Scan for the cell matching the given text and deliver its [X, Y] coordinate at center. 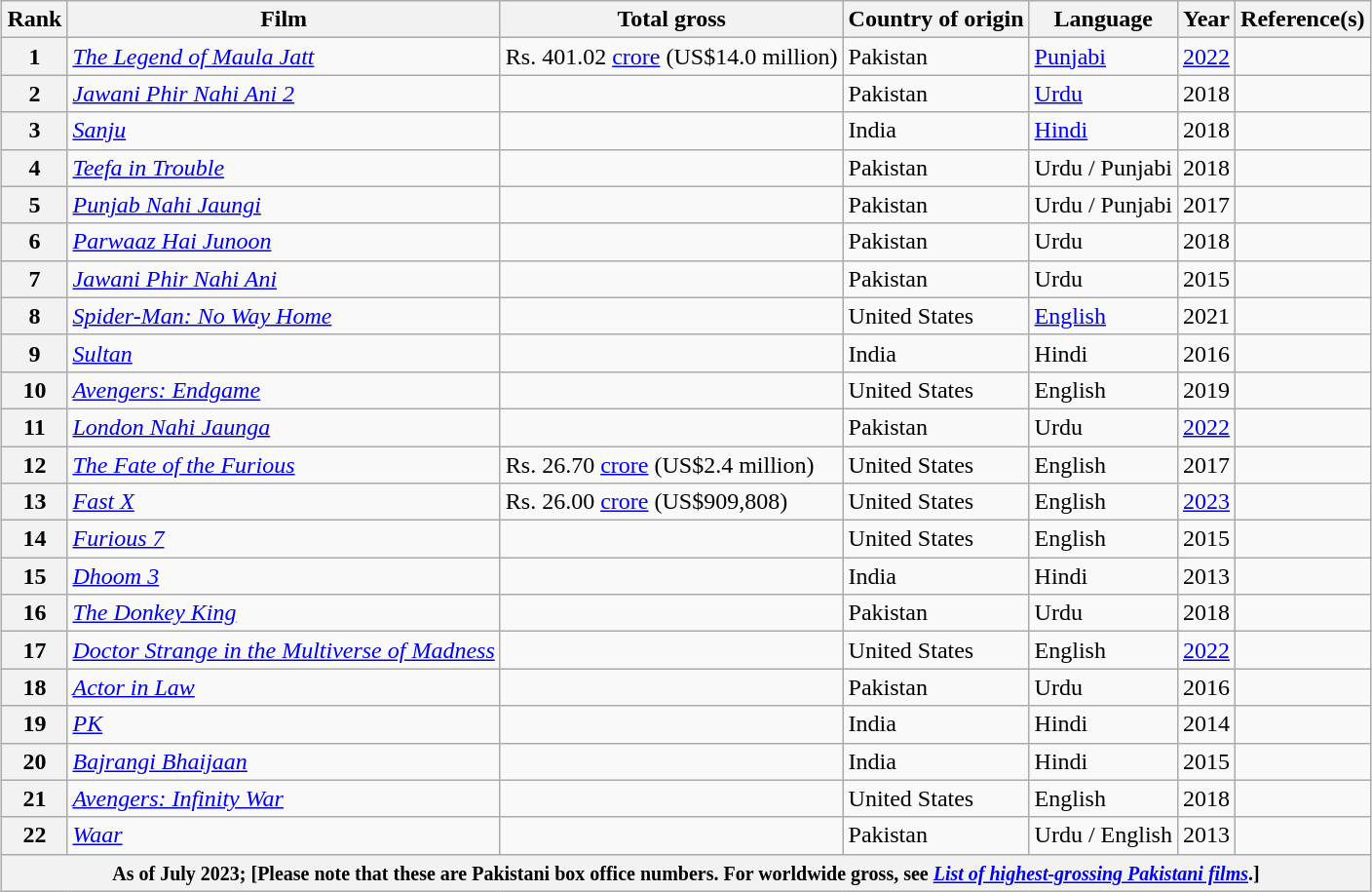
2023 [1206, 502]
Avengers: Infinity War [284, 798]
Furious 7 [284, 539]
20 [35, 761]
Reference(s) [1304, 19]
Waar [284, 835]
Total gross [671, 19]
8 [35, 316]
19 [35, 724]
4 [35, 168]
11 [35, 427]
The Donkey King [284, 613]
7 [35, 279]
Punjab Nahi Jaungi [284, 205]
Rs. 401.02 crore (US$14.0 million) [671, 57]
Fast X [284, 502]
London Nahi Jaunga [284, 427]
13 [35, 502]
Spider-Man: No Way Home [284, 316]
Year [1206, 19]
As of July 2023; [Please note that these are Pakistani box office numbers. For worldwide gross, see List of highest-grossing Pakistani films.] [686, 873]
Sultan [284, 353]
22 [35, 835]
Jawani Phir Nahi Ani [284, 279]
9 [35, 353]
Teefa in Trouble [284, 168]
Dhoom 3 [284, 576]
Punjabi [1103, 57]
Rs. 26.00 crore (US$909,808) [671, 502]
Bajrangi Bhaijaan [284, 761]
6 [35, 242]
Actor in Law [284, 687]
12 [35, 465]
2 [35, 94]
The Legend of Maula Jatt [284, 57]
5 [35, 205]
Jawani Phir Nahi Ani 2 [284, 94]
Parwaaz Hai Junoon [284, 242]
Language [1103, 19]
3 [35, 131]
2014 [1206, 724]
2021 [1206, 316]
Urdu / English [1103, 835]
21 [35, 798]
2019 [1206, 390]
Rank [35, 19]
Sanju [284, 131]
PK [284, 724]
Rs. 26.70 crore (US$2.4 million) [671, 465]
16 [35, 613]
The Fate of the Furious [284, 465]
18 [35, 687]
1 [35, 57]
10 [35, 390]
Country of origin [935, 19]
14 [35, 539]
Film [284, 19]
Doctor Strange in the Multiverse of Madness [284, 650]
Avengers: Endgame [284, 390]
15 [35, 576]
17 [35, 650]
